Return (x, y) of the center of cell containing provided text 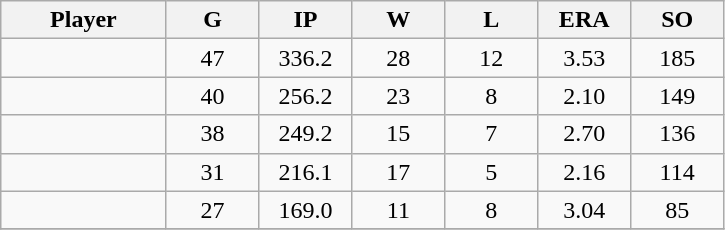
169.0 (306, 210)
27 (212, 210)
336.2 (306, 58)
149 (678, 96)
85 (678, 210)
47 (212, 58)
15 (398, 134)
L (492, 20)
28 (398, 58)
23 (398, 96)
ERA (584, 20)
185 (678, 58)
256.2 (306, 96)
5 (492, 172)
40 (212, 96)
216.1 (306, 172)
2.16 (584, 172)
17 (398, 172)
3.04 (584, 210)
W (398, 20)
G (212, 20)
249.2 (306, 134)
2.70 (584, 134)
3.53 (584, 58)
12 (492, 58)
Player (84, 20)
11 (398, 210)
114 (678, 172)
SO (678, 20)
136 (678, 134)
38 (212, 134)
7 (492, 134)
31 (212, 172)
IP (306, 20)
2.10 (584, 96)
